Locate the cell with the specified text and output its (X, Y) center coordinate. 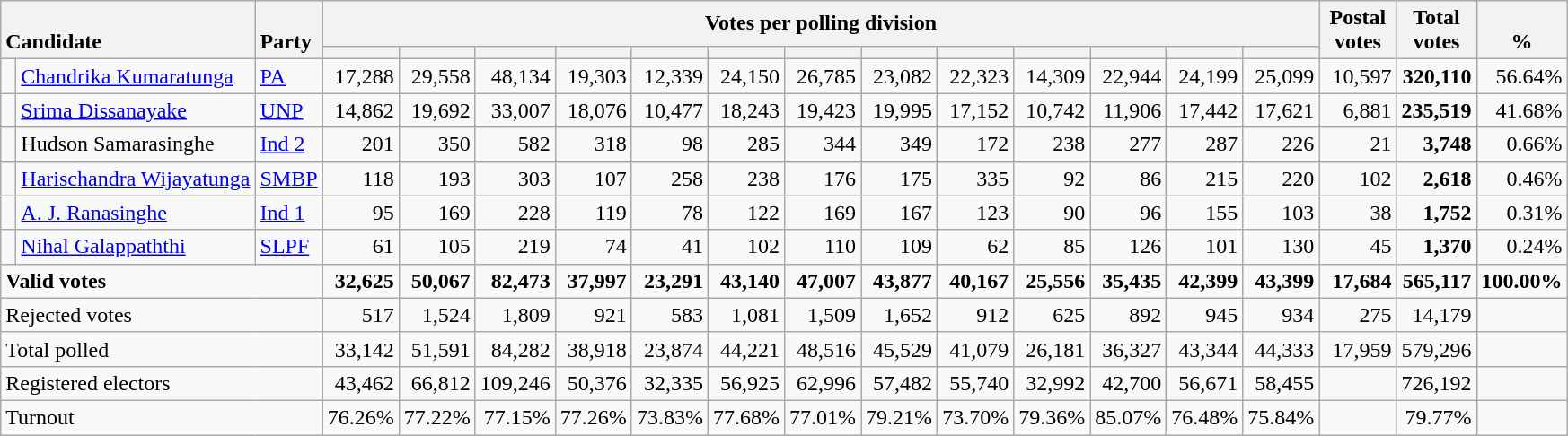
23,291 (670, 281)
0.66% (1521, 144)
219 (515, 247)
19,303 (593, 76)
44,333 (1281, 349)
38,918 (593, 349)
258 (670, 179)
583 (670, 315)
Rejected votes (162, 315)
14,862 (361, 110)
78 (670, 213)
42,399 (1205, 281)
37,997 (593, 281)
43,877 (900, 281)
76.26% (361, 417)
56,925 (745, 383)
10,477 (670, 110)
Chandrika Kumaratunga (136, 76)
201 (361, 144)
79.77% (1437, 417)
945 (1205, 315)
25,099 (1281, 76)
41.68% (1521, 110)
95 (361, 213)
344 (823, 144)
349 (900, 144)
119 (593, 213)
50,067 (436, 281)
18,076 (593, 110)
32,625 (361, 281)
76.48% (1205, 417)
921 (593, 315)
100.00% (1521, 281)
122 (745, 213)
12,339 (670, 76)
47,007 (823, 281)
SMBP (289, 179)
912 (975, 315)
Total votes (1437, 31)
77.68% (745, 417)
29,558 (436, 76)
335 (975, 179)
18,243 (745, 110)
43,399 (1281, 281)
98 (670, 144)
103 (1281, 213)
62 (975, 247)
85.07% (1128, 417)
0.46% (1521, 179)
86 (1128, 179)
48,516 (823, 349)
109 (900, 247)
892 (1128, 315)
934 (1281, 315)
22,323 (975, 76)
Srima Dissanayake (136, 110)
79.21% (900, 417)
61 (361, 247)
% (1521, 31)
176 (823, 179)
350 (436, 144)
77.01% (823, 417)
320,110 (1437, 76)
26,181 (1053, 349)
1,524 (436, 315)
105 (436, 247)
167 (900, 213)
Hudson Samarasinghe (136, 144)
Nihal Galappaththi (136, 247)
79.36% (1053, 417)
75.84% (1281, 417)
19,995 (900, 110)
19,423 (823, 110)
109,246 (515, 383)
Ind 2 (289, 144)
287 (1205, 144)
0.24% (1521, 247)
17,621 (1281, 110)
Turnout (162, 417)
126 (1128, 247)
43,344 (1205, 349)
24,150 (745, 76)
Ind 1 (289, 213)
1,809 (515, 315)
85 (1053, 247)
56.64% (1521, 76)
23,874 (670, 349)
44,221 (745, 349)
123 (975, 213)
62,996 (823, 383)
32,992 (1053, 383)
110 (823, 247)
45,529 (900, 349)
33,142 (361, 349)
43,462 (361, 383)
101 (1205, 247)
58,455 (1281, 383)
25,556 (1053, 281)
1,509 (823, 315)
77.15% (515, 417)
21 (1358, 144)
582 (515, 144)
1,370 (1437, 247)
10,597 (1358, 76)
38 (1358, 213)
118 (361, 179)
17,288 (361, 76)
17,442 (1205, 110)
57,482 (900, 383)
50,376 (593, 383)
285 (745, 144)
40,167 (975, 281)
82,473 (515, 281)
726,192 (1437, 383)
56,671 (1205, 383)
24,199 (1205, 76)
23,082 (900, 76)
155 (1205, 213)
33,007 (515, 110)
48,134 (515, 76)
2,618 (1437, 179)
Registered electors (162, 383)
42,700 (1128, 383)
73.70% (975, 417)
172 (975, 144)
3,748 (1437, 144)
26,785 (823, 76)
318 (593, 144)
35,435 (1128, 281)
22,944 (1128, 76)
130 (1281, 247)
41,079 (975, 349)
517 (361, 315)
215 (1205, 179)
1,752 (1437, 213)
11,906 (1128, 110)
74 (593, 247)
17,152 (975, 110)
0.31% (1521, 213)
193 (436, 179)
Party (289, 31)
Total polled (162, 349)
107 (593, 179)
41 (670, 247)
14,179 (1437, 315)
36,327 (1128, 349)
625 (1053, 315)
228 (515, 213)
PA (289, 76)
303 (515, 179)
10,742 (1053, 110)
17,959 (1358, 349)
84,282 (515, 349)
Harischandra Wijayatunga (136, 179)
235,519 (1437, 110)
45 (1358, 247)
1,652 (900, 315)
92 (1053, 179)
565,117 (1437, 281)
A. J. Ranasinghe (136, 213)
Candidate (128, 31)
Votes per polling division (821, 23)
220 (1281, 179)
73.83% (670, 417)
90 (1053, 213)
1,081 (745, 315)
277 (1128, 144)
77.22% (436, 417)
Valid votes (162, 281)
19,692 (436, 110)
Postalvotes (1358, 31)
66,812 (436, 383)
UNP (289, 110)
17,684 (1358, 281)
32,335 (670, 383)
6,881 (1358, 110)
14,309 (1053, 76)
43,140 (745, 281)
579,296 (1437, 349)
77.26% (593, 417)
51,591 (436, 349)
55,740 (975, 383)
175 (900, 179)
275 (1358, 315)
226 (1281, 144)
SLPF (289, 247)
96 (1128, 213)
